Locate the cell with the specified text and output its [X, Y] center coordinate. 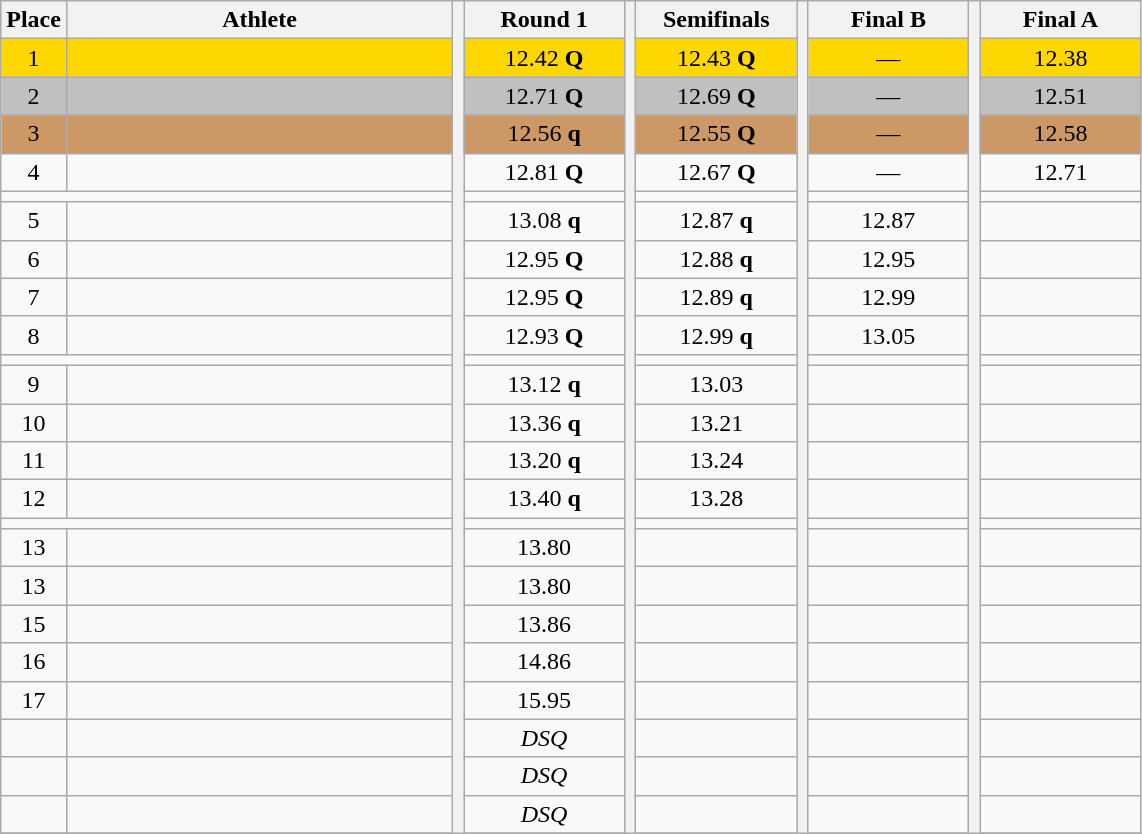
12.43 Q [716, 58]
7 [34, 297]
3 [34, 134]
1 [34, 58]
13.12 q [544, 384]
12.42 Q [544, 58]
17 [34, 700]
12.88 q [716, 259]
10 [34, 423]
12.99 q [716, 335]
13.05 [888, 335]
12.81 Q [544, 172]
12.58 [1060, 134]
13.86 [544, 624]
Round 1 [544, 20]
4 [34, 172]
Place [34, 20]
12.93 Q [544, 335]
12.51 [1060, 96]
15 [34, 624]
13.03 [716, 384]
5 [34, 221]
Final B [888, 20]
Final A [1060, 20]
12.95 [888, 259]
8 [34, 335]
13.40 q [544, 499]
11 [34, 461]
12.38 [1060, 58]
13.20 q [544, 461]
13.28 [716, 499]
13.36 q [544, 423]
16 [34, 662]
13.21 [716, 423]
Athlete [259, 20]
13.08 q [544, 221]
14.86 [544, 662]
Semifinals [716, 20]
12.89 q [716, 297]
12.87 [888, 221]
12.69 Q [716, 96]
12 [34, 499]
12.87 q [716, 221]
12.99 [888, 297]
12.67 Q [716, 172]
12.55 Q [716, 134]
12.71 Q [544, 96]
6 [34, 259]
2 [34, 96]
15.95 [544, 700]
9 [34, 384]
12.71 [1060, 172]
12.56 q [544, 134]
13.24 [716, 461]
